Scan for the cell matching the given text and deliver its [X, Y] coordinate at center. 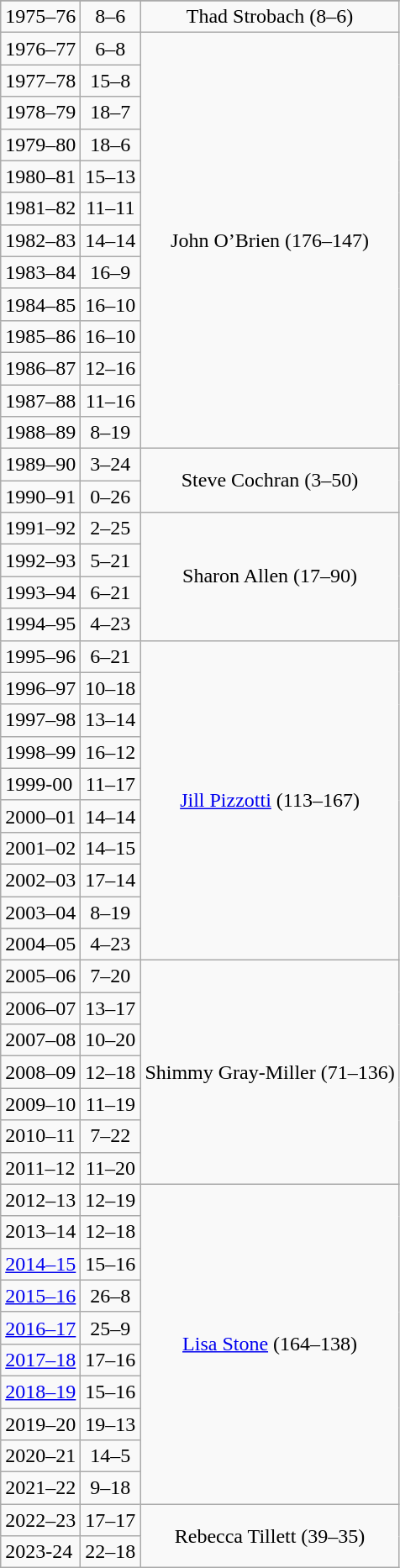
22–18 [111, 1552]
10–20 [111, 1040]
2011–12 [40, 1168]
12–19 [111, 1200]
2019–20 [40, 1424]
19–13 [111, 1424]
26–8 [111, 1296]
2009–10 [40, 1104]
2013–14 [40, 1232]
0–26 [111, 497]
2021–22 [40, 1488]
1990–91 [40, 497]
2022–23 [40, 1520]
17–17 [111, 1520]
Rebecca Tillett (39–35) [270, 1536]
2010–11 [40, 1136]
1996–97 [40, 688]
1987–88 [40, 401]
2015–16 [40, 1296]
6–8 [111, 49]
1991–92 [40, 529]
18–6 [111, 145]
1978–79 [40, 113]
2003–04 [40, 912]
2014–15 [40, 1264]
1975–76 [40, 17]
1994–95 [40, 624]
2–25 [111, 529]
1981–82 [40, 208]
2007–08 [40, 1040]
1984–85 [40, 304]
1982–83 [40, 240]
2020–21 [40, 1456]
Steve Cochran (3–50) [270, 481]
7–20 [111, 976]
2018–19 [40, 1392]
2001–02 [40, 848]
1980–81 [40, 176]
1992–93 [40, 560]
John O’Brien (176–147) [270, 240]
14–15 [111, 848]
3–24 [111, 465]
13–17 [111, 1008]
17–14 [111, 880]
2000–01 [40, 816]
1986–87 [40, 368]
1983–84 [40, 272]
1998–99 [40, 752]
16–9 [111, 272]
25–9 [111, 1328]
Sharon Allen (17–90) [270, 576]
Shimmy Gray-Miller (71–136) [270, 1072]
16–12 [111, 752]
1976–77 [40, 49]
2002–03 [40, 880]
1989–90 [40, 465]
2004–05 [40, 944]
2006–07 [40, 1008]
2005–06 [40, 976]
2017–18 [40, 1360]
11–20 [111, 1168]
1977–78 [40, 81]
2016–17 [40, 1328]
2023-24 [40, 1552]
Jill Pizzotti (113–167) [270, 800]
15–8 [111, 81]
9–18 [111, 1488]
1979–80 [40, 145]
11–19 [111, 1104]
7–22 [111, 1136]
1995–96 [40, 656]
2008–09 [40, 1072]
15–13 [111, 176]
17–16 [111, 1360]
1999-00 [40, 784]
8–6 [111, 17]
2012–13 [40, 1200]
10–18 [111, 688]
11–11 [111, 208]
1993–94 [40, 592]
1985–86 [40, 336]
12–16 [111, 368]
Lisa Stone (164–138) [270, 1344]
Thad Strobach (8–6) [270, 17]
1997–98 [40, 720]
18–7 [111, 113]
1988–89 [40, 433]
11–17 [111, 784]
11–16 [111, 401]
13–14 [111, 720]
14–5 [111, 1456]
5–21 [111, 560]
